Return the (x, y) coordinate for the center point of the cell that contains the specified text.  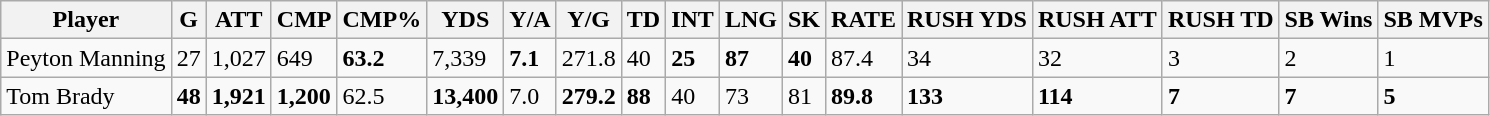
RUSH ATT (1097, 20)
TD (643, 20)
7.1 (530, 58)
27 (188, 58)
SK (804, 20)
649 (304, 58)
32 (1097, 58)
RUSH YDS (968, 20)
1,200 (304, 96)
7,339 (466, 58)
1 (1433, 58)
63.2 (382, 58)
LNG (750, 20)
13,400 (466, 96)
CMP% (382, 20)
3 (1220, 58)
1,921 (238, 96)
2 (1328, 58)
SB MVPs (1433, 20)
ATT (238, 20)
INT (693, 20)
CMP (304, 20)
271.8 (588, 58)
48 (188, 96)
Player (86, 20)
Y/G (588, 20)
73 (750, 96)
Tom Brady (86, 96)
88 (643, 96)
87.4 (864, 58)
RATE (864, 20)
25 (693, 58)
89.8 (864, 96)
5 (1433, 96)
7.0 (530, 96)
279.2 (588, 96)
62.5 (382, 96)
G (188, 20)
81 (804, 96)
Peyton Manning (86, 58)
YDS (466, 20)
34 (968, 58)
Y/A (530, 20)
1,027 (238, 58)
87 (750, 58)
133 (968, 96)
RUSH TD (1220, 20)
114 (1097, 96)
SB Wins (1328, 20)
